Capture the cell that displays the provided text and extract its [X, Y] central coordinate. 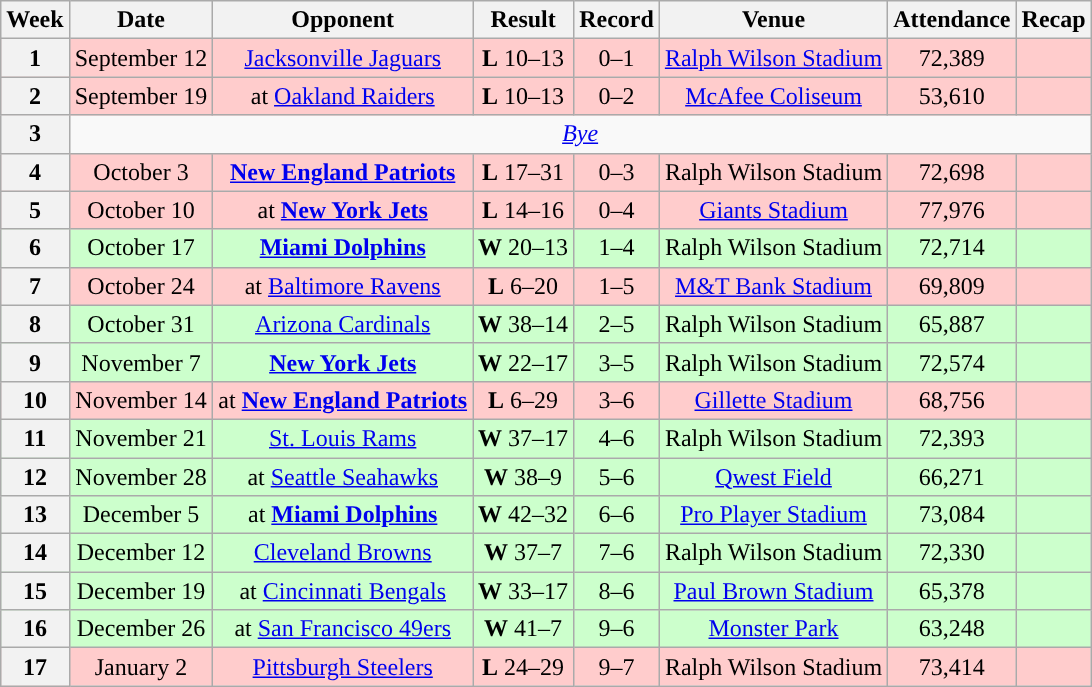
November 14 [141, 400]
0–4 [617, 210]
W 37–7 [524, 553]
Record [617, 20]
December 26 [141, 629]
9–6 [617, 629]
at Baltimore Ravens [343, 286]
W 41–7 [524, 629]
72,714 [952, 248]
Result [524, 20]
McAfee Coliseum [773, 96]
January 2 [141, 667]
Pro Player Stadium [773, 515]
8–6 [617, 591]
72,389 [952, 58]
Monster Park [773, 629]
at Cincinnati Bengals [343, 591]
December 5 [141, 515]
October 31 [141, 324]
at San Francisco 49ers [343, 629]
November 7 [141, 362]
December 12 [141, 553]
5 [35, 210]
W 37–17 [524, 438]
Week [35, 20]
Cleveland Browns [343, 553]
at New York Jets [343, 210]
10 [35, 400]
17 [35, 667]
L 24–29 [524, 667]
73,414 [952, 667]
72,330 [952, 553]
4 [35, 172]
Paul Brown Stadium [773, 591]
September 19 [141, 96]
New York Jets [343, 362]
Attendance [952, 20]
13 [35, 515]
at Seattle Seahawks [343, 477]
Jacksonville Jaguars [343, 58]
72,393 [952, 438]
7 [35, 286]
63,248 [952, 629]
3–6 [617, 400]
0–1 [617, 58]
October 3 [141, 172]
1–4 [617, 248]
72,698 [952, 172]
St. Louis Rams [343, 438]
Giants Stadium [773, 210]
W 38–9 [524, 477]
2–5 [617, 324]
7–6 [617, 553]
65,887 [952, 324]
9–7 [617, 667]
Venue [773, 20]
Gillette Stadium [773, 400]
8 [35, 324]
L 6–29 [524, 400]
Date [141, 20]
Qwest Field [773, 477]
11 [35, 438]
77,976 [952, 210]
73,084 [952, 515]
72,574 [952, 362]
1 [35, 58]
6–6 [617, 515]
53,610 [952, 96]
Bye [580, 134]
September 12 [141, 58]
2 [35, 96]
October 10 [141, 210]
15 [35, 591]
October 24 [141, 286]
Arizona Cardinals [343, 324]
W 20–13 [524, 248]
0–2 [617, 96]
12 [35, 477]
66,271 [952, 477]
5–6 [617, 477]
L 17–31 [524, 172]
October 17 [141, 248]
9 [35, 362]
November 21 [141, 438]
16 [35, 629]
W 42–32 [524, 515]
68,756 [952, 400]
L 6–20 [524, 286]
65,378 [952, 591]
Recap [1054, 20]
W 33–17 [524, 591]
W 38–14 [524, 324]
December 19 [141, 591]
6 [35, 248]
69,809 [952, 286]
Miami Dolphins [343, 248]
4–6 [617, 438]
0–3 [617, 172]
at Miami Dolphins [343, 515]
14 [35, 553]
November 28 [141, 477]
3–5 [617, 362]
Pittsburgh Steelers [343, 667]
at Oakland Raiders [343, 96]
L 14–16 [524, 210]
M&T Bank Stadium [773, 286]
W 22–17 [524, 362]
1–5 [617, 286]
New England Patriots [343, 172]
at New England Patriots [343, 400]
3 [35, 134]
Opponent [343, 20]
